Return the (x, y) coordinate for the center point of the cell that contains the specified text.  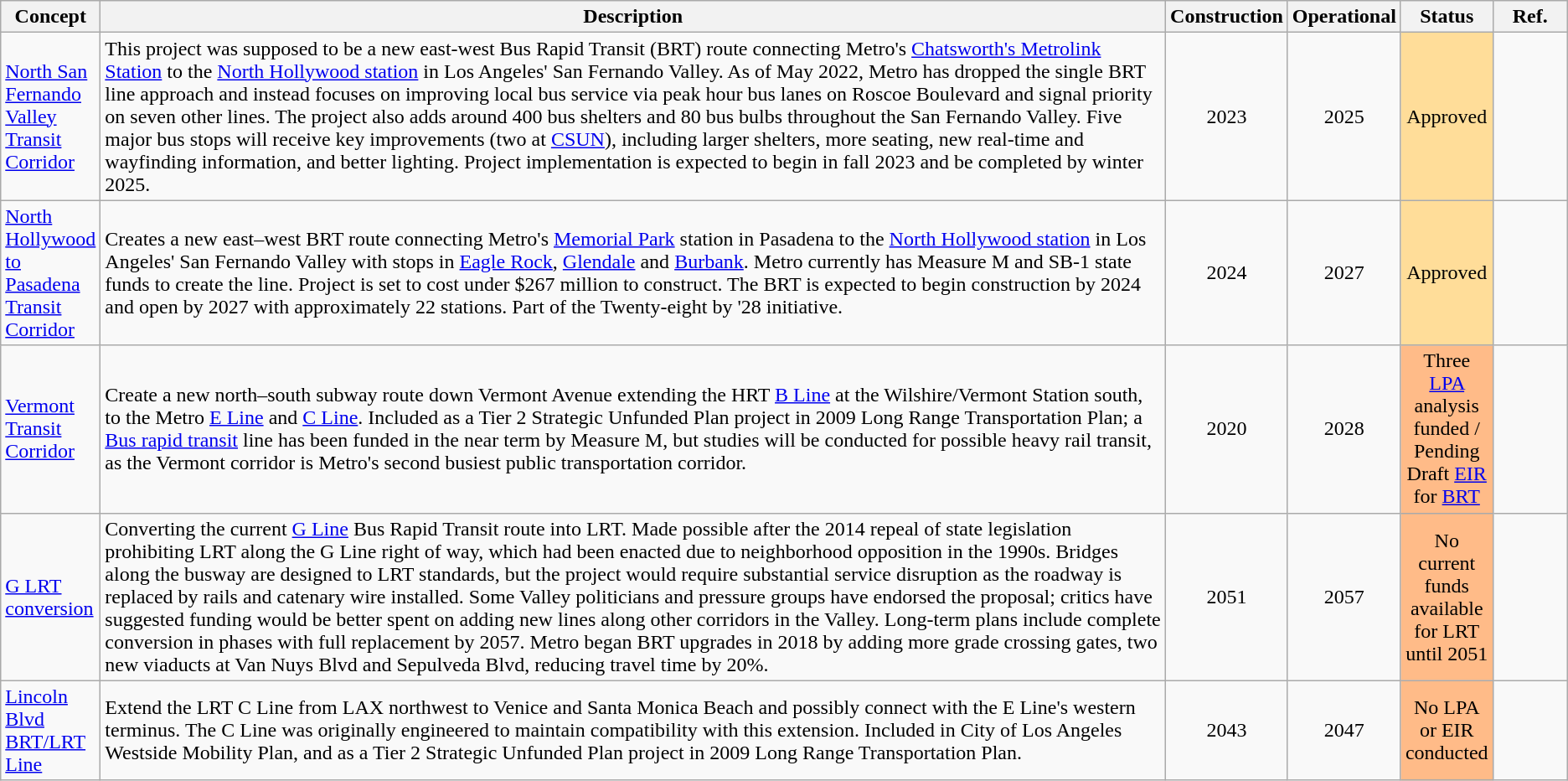
2028 (1344, 429)
Lincoln Blvd BRT/LRT Line (50, 731)
North San Fernando Valley Transit Corridor (50, 116)
2023 (1227, 116)
2024 (1227, 273)
Ref. (1529, 17)
2027 (1344, 273)
No current funds available for LRT until 2051 (1447, 597)
Vermont Transit Corridor (50, 429)
Status (1447, 17)
2025 (1344, 116)
North Hollywood to Pasadena Transit Corridor (50, 273)
G LRT conversion (50, 597)
2051 (1227, 597)
Three LPA analysis funded / Pending Draft EIR for BRT (1447, 429)
2047 (1344, 731)
2043 (1227, 731)
No LPA or EIR conducted (1447, 731)
Description (633, 17)
Construction (1227, 17)
Concept (50, 17)
Operational (1344, 17)
2020 (1227, 429)
2057 (1344, 597)
